Detect which cell encompasses the target text, then output its (X, Y) center coordinate. 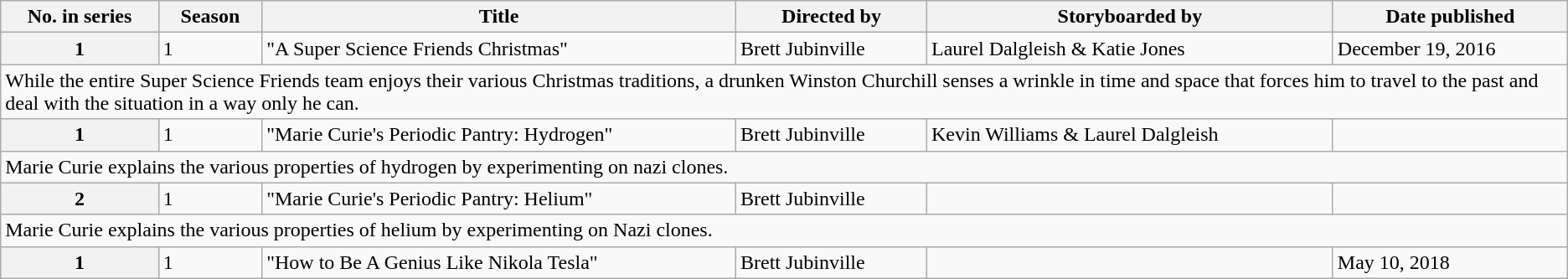
Title (499, 17)
Season (209, 17)
"Marie Curie's Periodic Pantry: Helium" (499, 199)
"Marie Curie's Periodic Pantry: Hydrogen" (499, 135)
Storyboarded by (1131, 17)
"How to Be A Genius Like Nikola Tesla" (499, 262)
2 (80, 199)
No. in series (80, 17)
Kevin Williams & Laurel Dalgleish (1131, 135)
December 19, 2016 (1450, 49)
Directed by (832, 17)
May 10, 2018 (1450, 262)
Laurel Dalgleish & Katie Jones (1131, 49)
Marie Curie explains the various properties of helium by experimenting on Nazi clones. (784, 230)
Marie Curie explains the various properties of hydrogen by experimenting on nazi clones. (784, 167)
Date published (1450, 17)
"A Super Science Friends Christmas" (499, 49)
